Return (X, Y) of the center of cell containing provided text 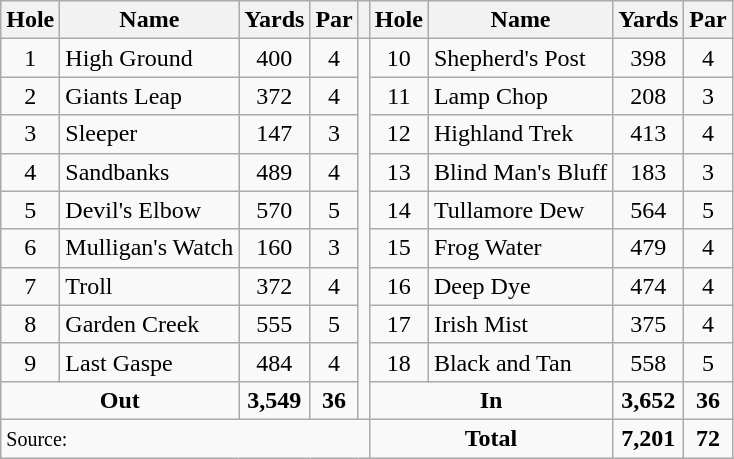
558 (648, 362)
398 (648, 58)
Tullamore Dew (520, 210)
3,549 (274, 400)
10 (398, 58)
3,652 (648, 400)
400 (274, 58)
Frog Water (520, 248)
147 (274, 134)
484 (274, 362)
Mulligan's Watch (150, 248)
12 (398, 134)
Shepherd's Post (520, 58)
Black and Tan (520, 362)
413 (648, 134)
Source: (186, 438)
Last Gaspe (150, 362)
High Ground (150, 58)
18 (398, 362)
Sleeper (150, 134)
375 (648, 324)
16 (398, 286)
11 (398, 96)
In (490, 400)
479 (648, 248)
Garden Creek (150, 324)
Total (490, 438)
72 (708, 438)
570 (274, 210)
Blind Man's Bluff (520, 172)
17 (398, 324)
Giants Leap (150, 96)
14 (398, 210)
Troll (150, 286)
7 (30, 286)
564 (648, 210)
183 (648, 172)
9 (30, 362)
2 (30, 96)
Irish Mist (520, 324)
8 (30, 324)
Lamp Chop (520, 96)
Out (120, 400)
Sandbanks (150, 172)
7,201 (648, 438)
Devil's Elbow (150, 210)
6 (30, 248)
489 (274, 172)
Highland Trek (520, 134)
15 (398, 248)
Deep Dye (520, 286)
1 (30, 58)
13 (398, 172)
474 (648, 286)
160 (274, 248)
208 (648, 96)
555 (274, 324)
